Locate the cell with the specified text and output its (X, Y) center coordinate. 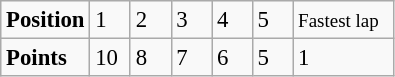
8 (150, 58)
Points (46, 58)
Fastest lap (344, 20)
3 (192, 20)
6 (232, 58)
10 (110, 58)
2 (150, 20)
7 (192, 58)
Position (46, 20)
4 (232, 20)
